Pinpoint the cell where the given text exists, returning its [X, Y] midpoint coordinate. 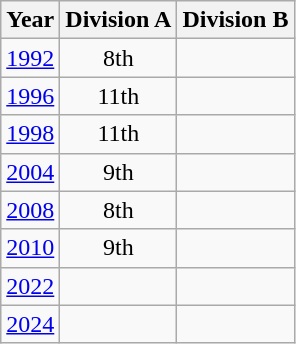
Division B [236, 20]
2008 [30, 210]
2004 [30, 172]
1998 [30, 134]
Year [30, 20]
1996 [30, 96]
2022 [30, 286]
2010 [30, 248]
1992 [30, 58]
2024 [30, 324]
Division A [118, 20]
